Locate the cell with the specified text and output its (x, y) center coordinate. 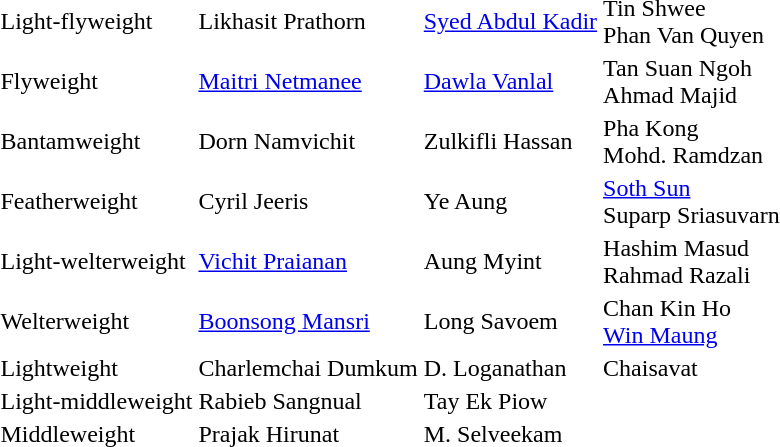
Dorn Namvichit (308, 142)
Ye Aung (510, 202)
Tay Ek Piow (510, 401)
Zulkifli Hassan (510, 142)
Maitri Netmanee (308, 82)
Charlemchai Dumkum (308, 368)
D. Loganathan (510, 368)
Vichit Praianan (308, 262)
Rabieb Sangnual (308, 401)
Long Savoem (510, 322)
Boonsong Mansri (308, 322)
Cyril Jeeris (308, 202)
Aung Myint (510, 262)
Dawla Vanlal (510, 82)
